Find where the given text appears and provide that cell's center as [x, y] coordinate. 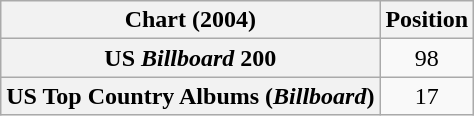
US Top Country Albums (Billboard) [190, 96]
98 [427, 58]
17 [427, 96]
Chart (2004) [190, 20]
Position [427, 20]
US Billboard 200 [190, 58]
